For the text-containing cell, return its midpoint in [x, y] coordinate format. 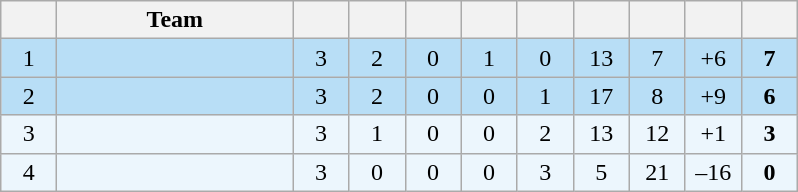
21 [657, 172]
12 [657, 134]
6 [769, 96]
17 [601, 96]
5 [601, 172]
–16 [713, 172]
8 [657, 96]
+6 [713, 58]
+9 [713, 96]
+1 [713, 134]
Team [175, 20]
4 [29, 172]
